From the cell containing the given text, extract its center point as (X, Y) coordinate. 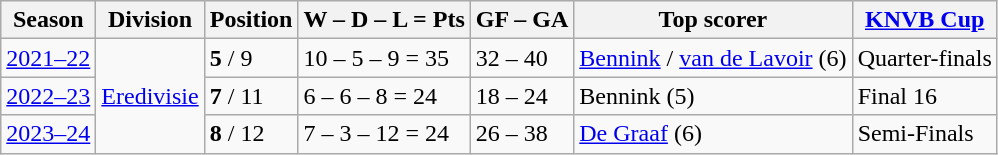
26 – 38 (522, 134)
Top scorer (713, 20)
7 / 11 (251, 96)
32 – 40 (522, 58)
Position (251, 20)
10 – 5 – 9 = 35 (384, 58)
Bennink (5) (713, 96)
2023–24 (48, 134)
GF – GA (522, 20)
Division (150, 20)
Season (48, 20)
Final 16 (924, 96)
De Graaf (6) (713, 134)
W – D – L = Pts (384, 20)
KNVB Cup (924, 20)
Semi-Finals (924, 134)
2021–22 (48, 58)
Quarter-finals (924, 58)
18 – 24 (522, 96)
5 / 9 (251, 58)
8 / 12 (251, 134)
Bennink / van de Lavoir (6) (713, 58)
Eredivisie (150, 96)
2022–23 (48, 96)
6 – 6 – 8 = 24 (384, 96)
7 – 3 – 12 = 24 (384, 134)
